Return the (X, Y) coordinate for the center point of the cell that contains the specified text.  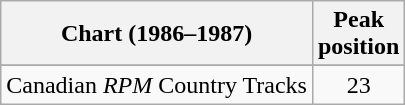
Peakposition (358, 34)
23 (358, 85)
Chart (1986–1987) (157, 34)
Canadian RPM Country Tracks (157, 85)
